Extract the [X, Y] coordinate from the center of the cell holding the provided text.  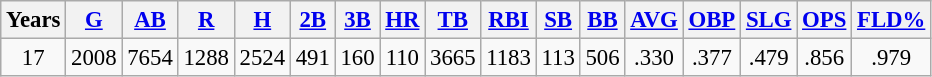
17 [34, 58]
3665 [453, 58]
FLD% [892, 20]
.979 [892, 58]
2008 [94, 58]
TB [453, 20]
HR [402, 20]
G [94, 20]
.377 [712, 58]
SB [558, 20]
.330 [654, 58]
1183 [508, 58]
RBI [508, 20]
AB [150, 20]
2B [312, 20]
AVG [654, 20]
H [262, 20]
3B [358, 20]
OBP [712, 20]
.856 [824, 58]
506 [602, 58]
SLG [769, 20]
491 [312, 58]
113 [558, 58]
2524 [262, 58]
1288 [206, 58]
R [206, 20]
.479 [769, 58]
7654 [150, 58]
OPS [824, 20]
160 [358, 58]
Years [34, 20]
BB [602, 20]
110 [402, 58]
